Find where the given text appears and provide that cell's center as [X, Y] coordinate. 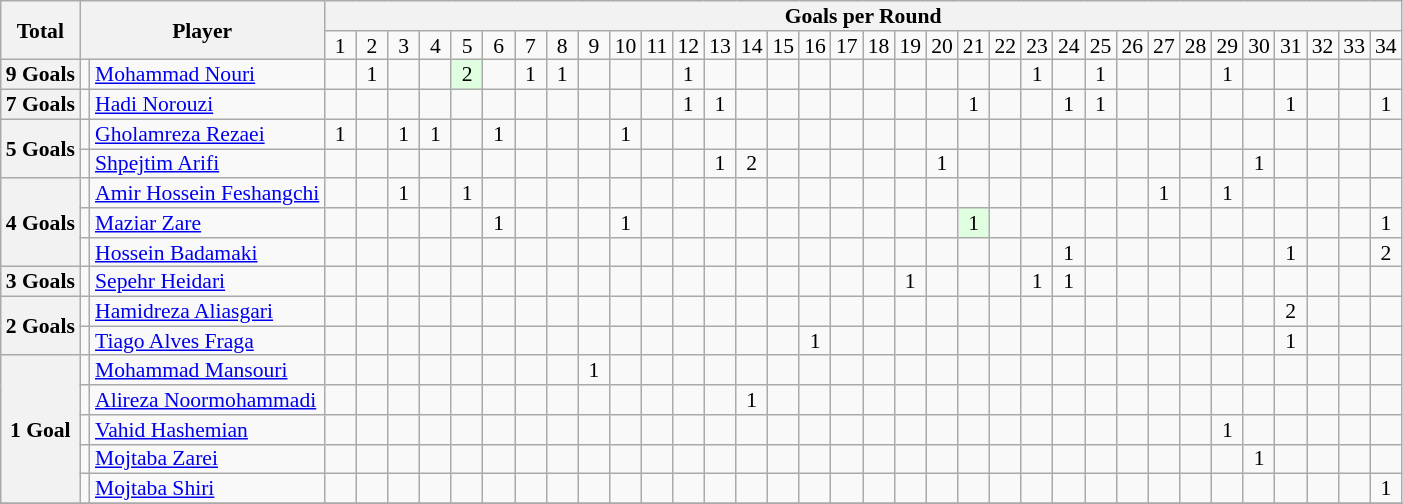
16 [815, 46]
Shpejtim Arifi [207, 164]
5 [467, 46]
Hadi Norouzi [207, 105]
4 Goals [40, 222]
23 [1037, 46]
Tiago Alves Fraga [207, 341]
Player [202, 30]
3 [404, 46]
27 [1164, 46]
Gholamreza Rezaei [207, 134]
10 [626, 46]
9 Goals [40, 75]
18 [879, 46]
17 [847, 46]
Mojtaba Zarei [207, 459]
32 [1323, 46]
Hamidreza Aliasgari [207, 312]
13 [720, 46]
11 [656, 46]
14 [752, 46]
Mohammad Mansouri [207, 371]
Sepehr Heidari [207, 282]
4 [435, 46]
Mojtaba Shiri [207, 489]
33 [1354, 46]
29 [1227, 46]
Mohammad Nouri [207, 75]
19 [910, 46]
15 [784, 46]
2 Goals [40, 326]
3 Goals [40, 282]
21 [974, 46]
Hossein Badamaki [207, 253]
28 [1196, 46]
24 [1069, 46]
30 [1259, 46]
Total [40, 30]
26 [1132, 46]
22 [1005, 46]
7 [531, 46]
5 Goals [40, 148]
8 [562, 46]
9 [594, 46]
12 [688, 46]
Amir Hossein Feshangchi [207, 193]
Vahid Hashemian [207, 430]
1 Goal [40, 430]
Goals per Round [862, 16]
20 [942, 46]
Maziar Zare [207, 223]
7 Goals [40, 105]
Alireza Noormohammadi [207, 400]
31 [1291, 46]
25 [1101, 46]
34 [1386, 46]
6 [499, 46]
